Scan for the cell matching the given text and deliver its (x, y) coordinate at center. 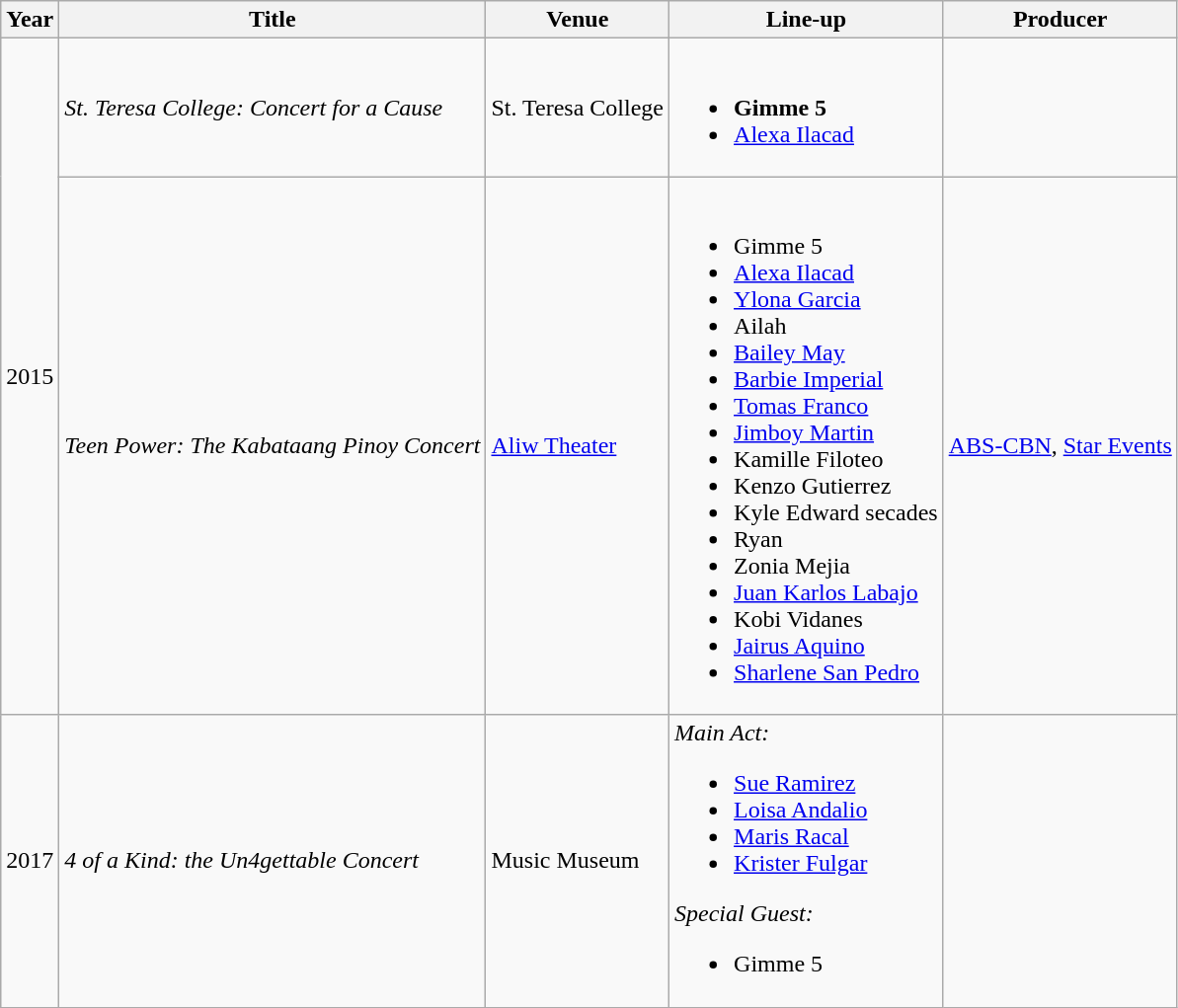
Venue (578, 20)
2015 (30, 377)
2017 (30, 861)
St. Teresa College: Concert for a Cause (273, 108)
Year (30, 20)
Title (273, 20)
St. Teresa College (578, 108)
Gimme 5Alexa Ilacad (807, 108)
Aliw Theater (578, 446)
Producer (1060, 20)
Line-up (807, 20)
ABS-CBN, Star Events (1060, 446)
4 of a Kind: the Un4gettable Concert (273, 861)
Teen Power: The Kabataang Pinoy Concert (273, 446)
Main Act:Sue RamirezLoisa AndalioMaris RacalKrister FulgarSpecial Guest:Gimme 5 (807, 861)
Music Museum (578, 861)
